From the cell containing the given text, extract its center point as [X, Y] coordinate. 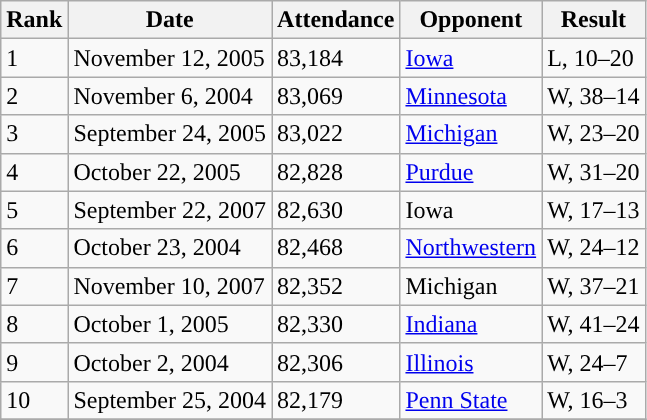
Northwestern [471, 248]
82,630 [336, 210]
Date [170, 20]
10 [34, 400]
Opponent [471, 20]
September 25, 2004 [170, 400]
1 [34, 58]
October 23, 2004 [170, 248]
7 [34, 286]
W, 24–7 [594, 362]
Attendance [336, 20]
Purdue [471, 172]
82,828 [336, 172]
Penn State [471, 400]
November 6, 2004 [170, 96]
82,352 [336, 286]
October 2, 2004 [170, 362]
L, 10–20 [594, 58]
83,184 [336, 58]
3 [34, 134]
W, 23–20 [594, 134]
W, 24–12 [594, 248]
W, 37–21 [594, 286]
83,069 [336, 96]
W, 41–24 [594, 324]
82,468 [336, 248]
Indiana [471, 324]
W, 16–3 [594, 400]
2 [34, 96]
Result [594, 20]
83,022 [336, 134]
5 [34, 210]
Rank [34, 20]
Minnesota [471, 96]
September 22, 2007 [170, 210]
W, 17–13 [594, 210]
November 10, 2007 [170, 286]
November 12, 2005 [170, 58]
W, 38–14 [594, 96]
October 1, 2005 [170, 324]
Illinois [471, 362]
82,179 [336, 400]
September 24, 2005 [170, 134]
82,306 [336, 362]
9 [34, 362]
W, 31–20 [594, 172]
6 [34, 248]
October 22, 2005 [170, 172]
82,330 [336, 324]
4 [34, 172]
8 [34, 324]
